Provide the (X, Y) coordinate of the cell's center where the given text is located.  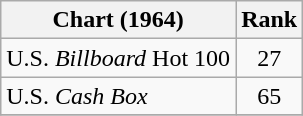
27 (270, 58)
65 (270, 96)
Chart (1964) (118, 20)
U.S. Billboard Hot 100 (118, 58)
Rank (270, 20)
U.S. Cash Box (118, 96)
